Detect which cell encompasses the target text, then output its (X, Y) center coordinate. 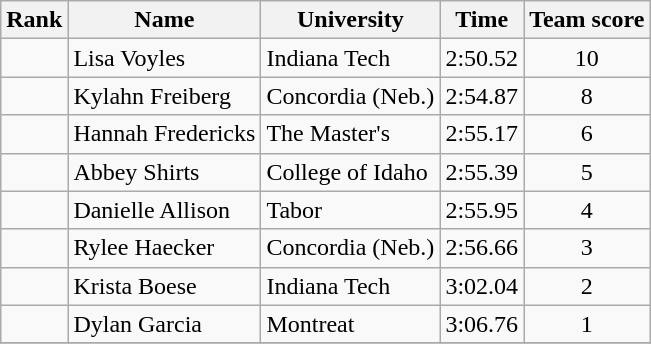
The Master's (350, 134)
10 (587, 58)
2:55.17 (482, 134)
Montreat (350, 324)
Danielle Allison (164, 210)
2:56.66 (482, 248)
8 (587, 96)
Team score (587, 20)
4 (587, 210)
2:55.39 (482, 172)
Dylan Garcia (164, 324)
College of Idaho (350, 172)
Kylahn Freiberg (164, 96)
Hannah Fredericks (164, 134)
Tabor (350, 210)
Rylee Haecker (164, 248)
University (350, 20)
1 (587, 324)
2:50.52 (482, 58)
Krista Boese (164, 286)
2 (587, 286)
Rank (34, 20)
5 (587, 172)
3 (587, 248)
Abbey Shirts (164, 172)
2:54.87 (482, 96)
Time (482, 20)
Name (164, 20)
3:02.04 (482, 286)
2:55.95 (482, 210)
6 (587, 134)
Lisa Voyles (164, 58)
3:06.76 (482, 324)
